Pinpoint the cell where the given text exists, returning its [x, y] midpoint coordinate. 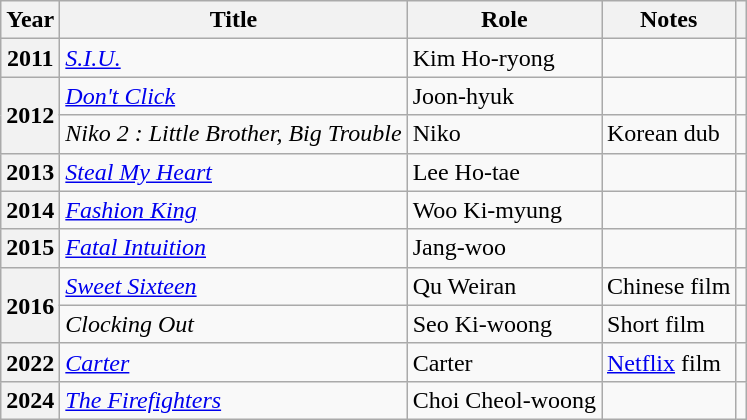
2011 [30, 58]
Netflix film [669, 362]
2022 [30, 362]
2013 [30, 172]
Title [234, 20]
Chinese film [669, 286]
2024 [30, 400]
Jang-woo [504, 248]
2012 [30, 115]
Kim Ho-ryong [504, 58]
Woo Ki-myung [504, 210]
Choi Cheol-woong [504, 400]
Notes [669, 20]
2016 [30, 305]
Seo Ki-woong [504, 324]
Joon-hyuk [504, 96]
Niko 2 : Little Brother, Big Trouble [234, 134]
Korean dub [669, 134]
Steal My Heart [234, 172]
Qu Weiran [504, 286]
The Firefighters [234, 400]
S.I.U. [234, 58]
Fatal Intuition [234, 248]
Lee Ho-tae [504, 172]
Role [504, 20]
Don't Click [234, 96]
Niko [504, 134]
Fashion King [234, 210]
2015 [30, 248]
Clocking Out [234, 324]
Short film [669, 324]
Sweet Sixteen [234, 286]
Year [30, 20]
2014 [30, 210]
